Locate the cell with the specified text and output its [x, y] center coordinate. 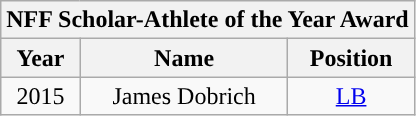
NFF Scholar-Athlete of the Year Award [208, 20]
Year [40, 58]
LB [351, 96]
Position [351, 58]
Name [184, 58]
2015 [40, 96]
James Dobrich [184, 96]
